Detect which cell encompasses the target text, then output its [X, Y] center coordinate. 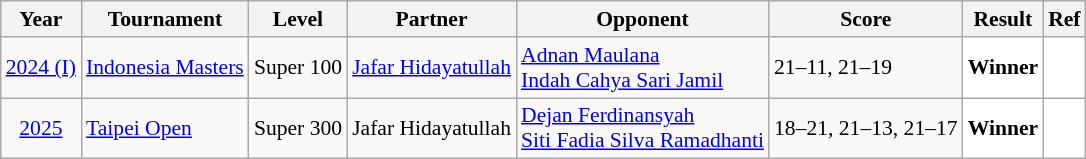
Indonesia Masters [165, 68]
21–11, 21–19 [866, 68]
Score [866, 19]
Super 300 [298, 128]
Tournament [165, 19]
2025 [41, 128]
Year [41, 19]
18–21, 21–13, 21–17 [866, 128]
Super 100 [298, 68]
Adnan Maulana Indah Cahya Sari Jamil [642, 68]
Taipei Open [165, 128]
Result [1004, 19]
Ref [1064, 19]
2024 (I) [41, 68]
Level [298, 19]
Dejan Ferdinansyah Siti Fadia Silva Ramadhanti [642, 128]
Partner [432, 19]
Opponent [642, 19]
